Extract the [x, y] coordinate from the center of the cell holding the provided text.  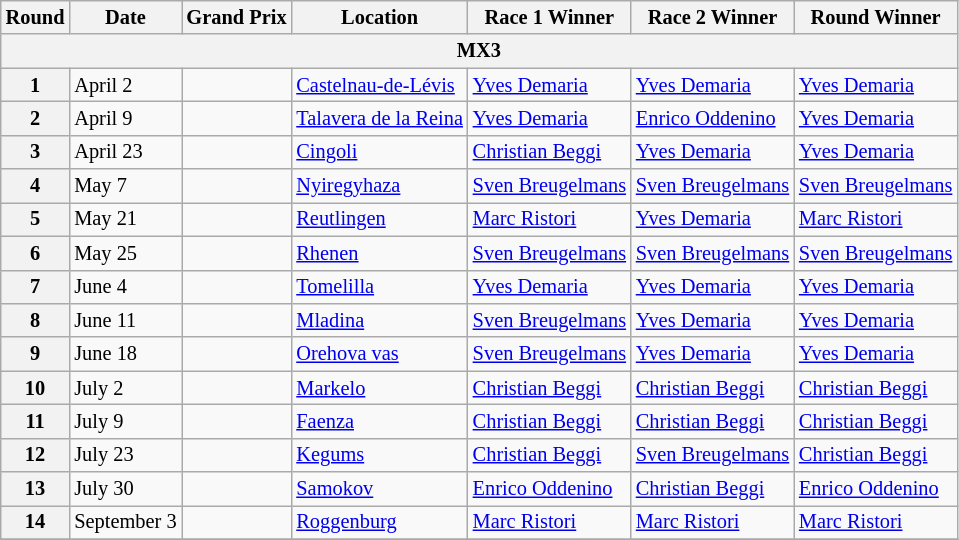
June 4 [125, 287]
1 [36, 85]
Kegums [379, 455]
10 [36, 388]
May 25 [125, 253]
8 [36, 320]
Location [379, 17]
Faenza [379, 421]
Mladina [379, 320]
Castelnau-de-Lévis [379, 85]
Rhenen [379, 253]
June 18 [125, 354]
July 2 [125, 388]
Race 1 Winner [550, 17]
Tomelilla [379, 287]
14 [36, 522]
Orehova vas [379, 354]
3 [36, 152]
Round Winner [876, 17]
9 [36, 354]
May 7 [125, 186]
Talavera de la Reina [379, 118]
4 [36, 186]
Race 2 Winner [712, 17]
Round [36, 17]
April 2 [125, 85]
Roggenburg [379, 522]
Grand Prix [237, 17]
12 [36, 455]
Date [125, 17]
Nyiregyhaza [379, 186]
September 3 [125, 522]
April 9 [125, 118]
June 11 [125, 320]
May 21 [125, 219]
2 [36, 118]
7 [36, 287]
11 [36, 421]
July 23 [125, 455]
5 [36, 219]
July 30 [125, 489]
July 9 [125, 421]
Markelo [379, 388]
13 [36, 489]
April 23 [125, 152]
Cingoli [379, 152]
Reutlingen [379, 219]
MX3 [479, 51]
6 [36, 253]
Samokov [379, 489]
